Return [x, y] of the center of cell containing provided text 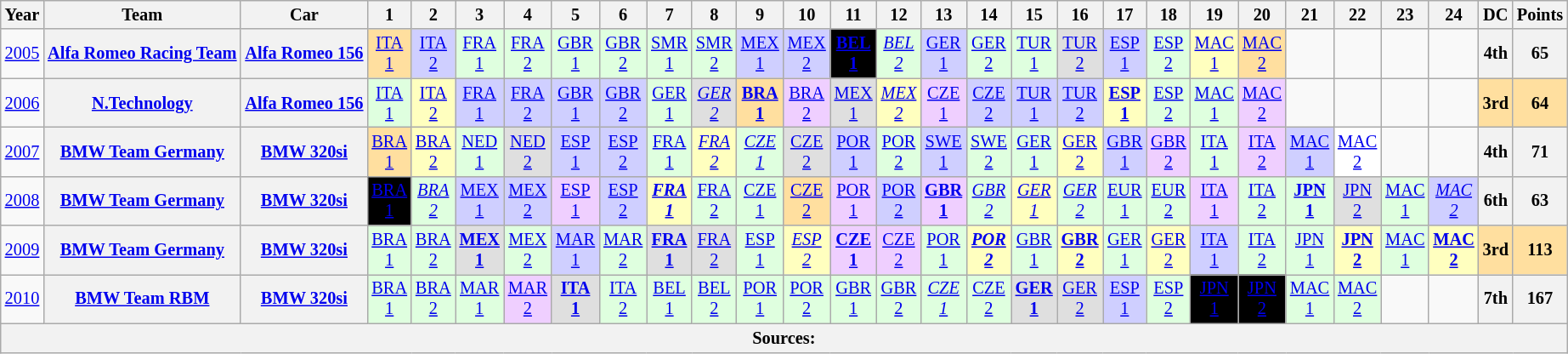
EUR2 [1169, 201]
Team [142, 14]
21 [1310, 14]
Alfa Romeo Racing Team [142, 54]
13 [943, 14]
16 [1080, 14]
65 [1540, 54]
NED1 [479, 151]
6 [623, 14]
18 [1169, 14]
14 [989, 14]
3 [479, 14]
SMR2 [714, 54]
4 [528, 14]
5 [575, 14]
N.Technology [142, 103]
64 [1540, 103]
NED2 [528, 151]
Year [22, 14]
Points [1540, 14]
BMW Team RBM [142, 299]
15 [1034, 14]
7th [1496, 299]
19 [1214, 14]
2006 [22, 103]
10 [807, 14]
2008 [22, 201]
11 [853, 14]
SWE1 [943, 151]
8 [714, 14]
2005 [22, 54]
167 [1540, 299]
9 [760, 14]
20 [1262, 14]
113 [1540, 250]
DC [1496, 14]
24 [1453, 14]
2009 [22, 250]
SMR1 [670, 54]
7 [670, 14]
2007 [22, 151]
SWE2 [989, 151]
EUR1 [1125, 201]
23 [1405, 14]
63 [1540, 201]
17 [1125, 14]
Car [304, 14]
22 [1357, 14]
71 [1540, 151]
2010 [22, 299]
12 [899, 14]
6th [1496, 201]
Sources: [784, 338]
2 [433, 14]
1 [389, 14]
